Return [X, Y] of the center of cell containing provided text 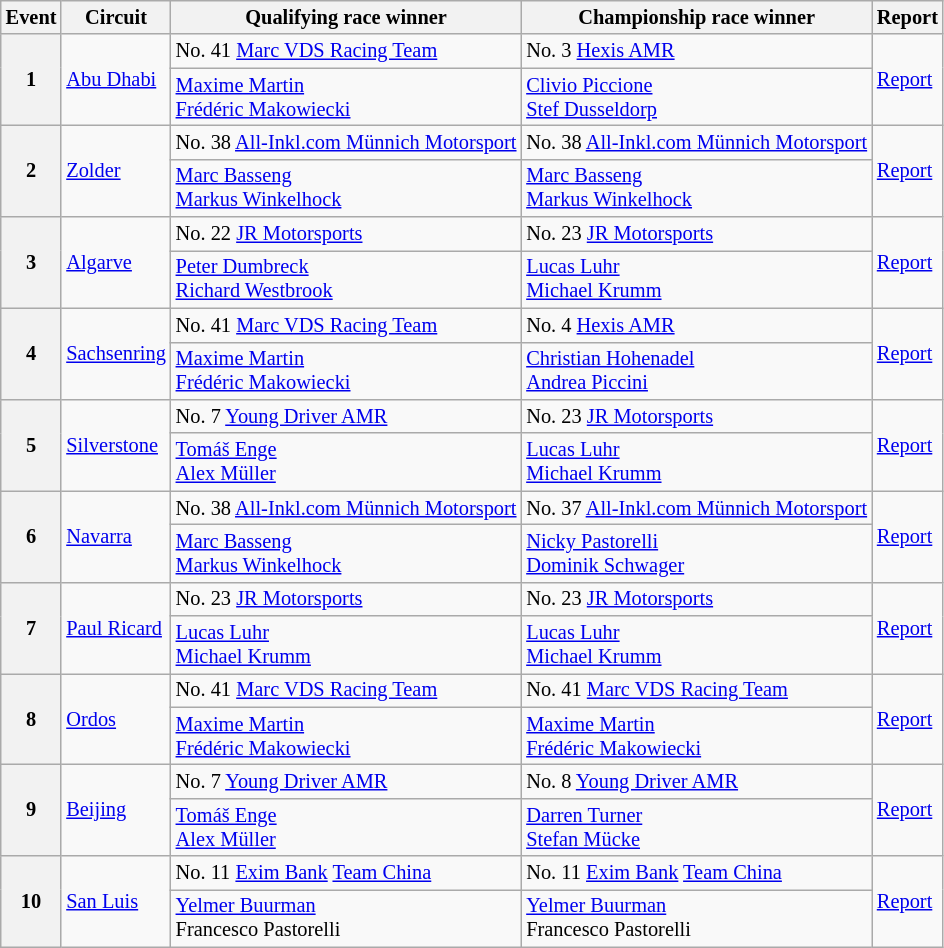
1 [32, 80]
Beijing [116, 810]
9 [32, 810]
Silverstone [116, 444]
No. 22 JR Motorsports [346, 234]
6 [32, 536]
3 [32, 262]
Abu Dhabi [116, 80]
Algarve [116, 262]
Clivio Piccione Stef Dusseldorp [696, 97]
Zolder [116, 170]
4 [32, 354]
Ordos [116, 718]
Qualifying race winner [346, 17]
8 [32, 718]
Darren Turner Stefan Mücke [696, 827]
Paul Ricard [116, 628]
2 [32, 170]
5 [32, 444]
Peter Dumbreck Richard Westbrook [346, 279]
Sachsenring [116, 354]
Nicky Pastorelli Dominik Schwager [696, 553]
Christian Hohenadel Andrea Piccini [696, 371]
No. 3 Hexis AMR [696, 51]
Championship race winner [696, 17]
San Luis [116, 902]
No. 4 Hexis AMR [696, 325]
No. 8 Young Driver AMR [696, 781]
Navarra [116, 536]
Circuit [116, 17]
No. 37 All-Inkl.com Münnich Motorsport [696, 508]
Event [32, 17]
10 [32, 902]
7 [32, 628]
